Provide the (X, Y) coordinate of the cell's center where the given text is located.  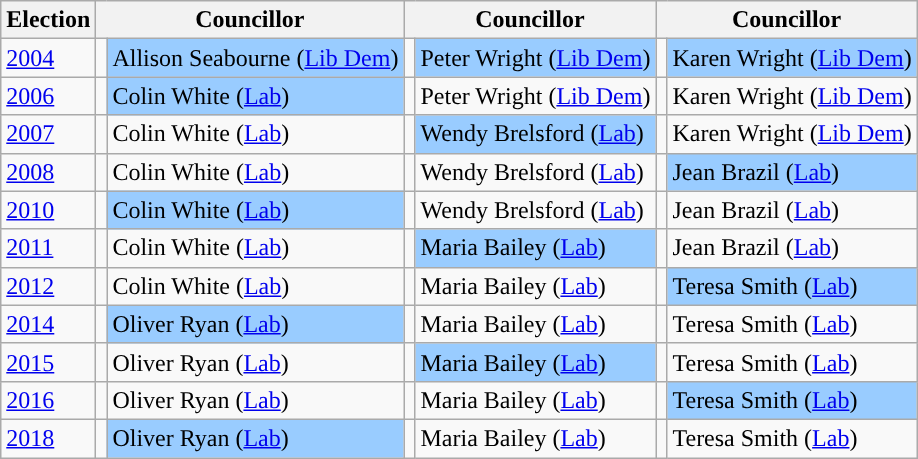
2018 (48, 438)
2012 (48, 286)
2014 (48, 324)
2007 (48, 134)
2010 (48, 210)
Allison Seabourne (Lib Dem) (256, 58)
2004 (48, 58)
Election (48, 20)
2011 (48, 248)
2015 (48, 362)
2006 (48, 96)
2008 (48, 172)
2016 (48, 400)
